Output the (X, Y) coordinate of the center of the cell containing the given text.  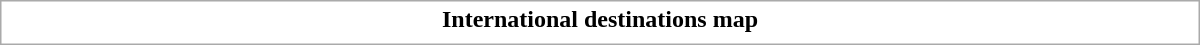
International destinations map (600, 19)
